From the cell containing the given text, extract its center point as [X, Y] coordinate. 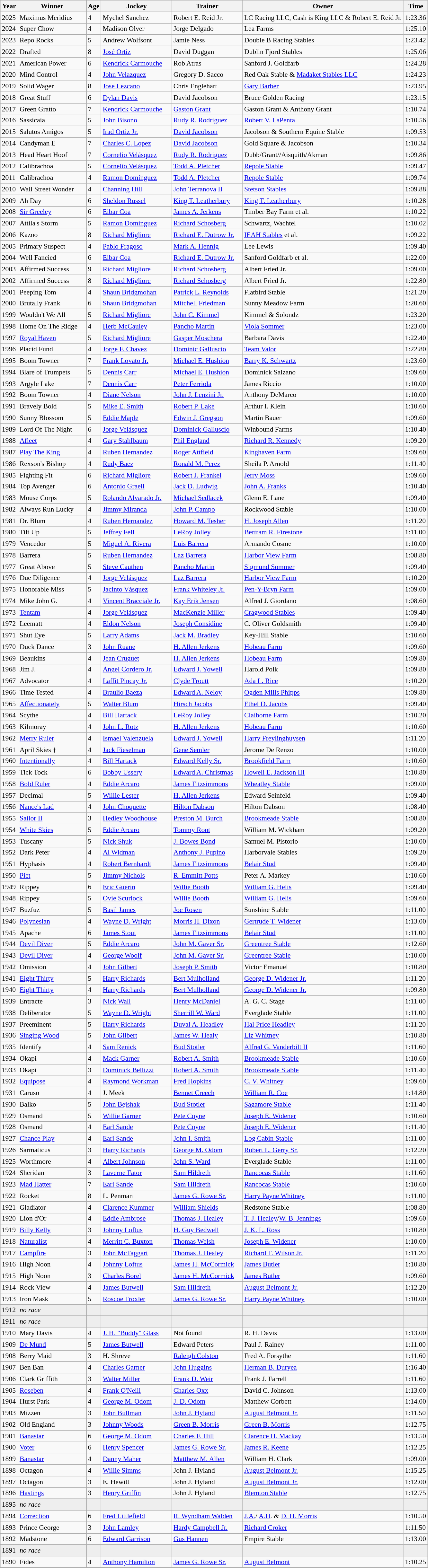
1960 [9, 761]
1979 [9, 544]
Fides [52, 1562]
Henry Spencer [137, 1448]
1975 [9, 590]
Willie Lester [137, 795]
1:13.50 [415, 1436]
Deliberator [52, 1013]
Paul J. Rainey [323, 1345]
1930 [9, 1104]
Eddie Ambrose [137, 1219]
Royal Haven [52, 338]
Blare of Trumpets [52, 372]
Worthmore [52, 1161]
Kay Erik Jensen [207, 601]
John Bejshak [137, 1104]
Fred Littlefield [137, 1516]
Maximus Meridius [52, 18]
Morris H. Dixon [207, 921]
Frank J. Farrell [323, 1379]
James Riccio [323, 384]
Time [415, 6]
1938 [9, 1013]
1914 [9, 1287]
Clyde Troutt [207, 681]
Decimal [52, 795]
1891 [9, 1551]
J.A./ A.H. & D. H. Morris [323, 1516]
1957 [9, 795]
1:24.28 [415, 63]
Edward Peters [207, 1345]
2017 [9, 109]
John Ruane [137, 647]
John McTaggart [137, 1253]
2005 [9, 246]
Rockwood Stable [323, 510]
Jimmy Nichols [137, 876]
Salutos Amigos [52, 132]
Dublin Fjord Stables [323, 52]
1:10.34 [415, 144]
1993 [9, 384]
C. Oliver Goldsmith [323, 624]
Johnny Woods [137, 1425]
Gasper Moschera [207, 338]
Pablo Fragoso [137, 246]
Frank O'Neill [137, 1390]
Dominick Salzano [323, 372]
1986 [9, 464]
Danny Maher [137, 1459]
Preston M. Burch [207, 819]
James W. Healy [207, 1036]
1939 [9, 1002]
1991 [9, 407]
1:20.60 [415, 303]
Gaston Grant [207, 109]
LC Racing LLC, Cash is King LLC & Robert E. Reid Jr. [323, 18]
Lea Farms [323, 29]
2015 [9, 132]
Ah Day [52, 201]
2008 [9, 212]
1:23.00 [415, 327]
Mitchell Friedman [207, 303]
Harry Freylinghuysen [323, 738]
1971 [9, 635]
1989 [9, 429]
1:24.23 [415, 75]
Merry Ruler [52, 738]
J. D. Odom [207, 1402]
Barbara Davis [323, 338]
2016 [9, 120]
1956 [9, 807]
Drafted [52, 52]
Madstone [52, 1539]
Dominic Galluscio [207, 349]
R. Wyndham Walden [207, 1516]
Sunny Blossom [52, 418]
Time Tested [52, 693]
John Velazquez [137, 75]
Joseph Considine [207, 624]
1922 [9, 1196]
Gary Stahlbaum [137, 441]
Double B Racing Stables [323, 40]
Balko [52, 1104]
1982 [9, 510]
Howard M. Tesher [207, 521]
1:22.40 [415, 338]
Robert L. Gerry Sr. [323, 1150]
1901 [9, 1436]
1:25.06 [415, 52]
John C. Kimmel [207, 315]
Nick Wall [137, 1002]
1981 [9, 521]
1962 [9, 738]
1995 [9, 361]
Duck Dance [52, 647]
Dubb/Grant//Aisquith/Akman [323, 155]
Peter Ferriola [207, 384]
1:12.00 [415, 1482]
R. H. Davis [323, 1333]
Mind Control [52, 75]
Gold Square & Jacobson [323, 144]
Gladiator [52, 1207]
2018 [9, 98]
Chris Englehart [207, 86]
1921 [9, 1207]
Richard R. Kennedy [323, 441]
Bold Ruler [52, 784]
Voter [52, 1448]
Tick Tock [52, 773]
August Belmont [323, 1562]
1928 [9, 1127]
Hastings [52, 1493]
1917 [9, 1253]
1927 [9, 1139]
2010 [9, 189]
Ethel D. Jacobs [323, 704]
Irad Ortiz Jr. [137, 132]
Owner [323, 6]
Intentionally [52, 761]
Trainer [207, 6]
Super Chow [52, 29]
Herman B. Duryea [323, 1368]
Gregory D. Sacco [207, 75]
Entracte [52, 1002]
Sam Renick [137, 1047]
R. Emmitt Potts [207, 876]
Anthony J. Pupino [207, 853]
1988 [9, 441]
James A. Jerkens [207, 212]
Placid Fund [52, 349]
Lord Of The Night [52, 429]
Gus Hannen [207, 1539]
Brookfield Farm [323, 761]
Mad Hatter [52, 1185]
Matthew Corbett [323, 1402]
H. Joseph Allen [323, 521]
William M. Wickham [323, 830]
1972 [9, 624]
1:23.36 [415, 18]
2025 [9, 18]
2021 [9, 63]
Luis Barrera [207, 544]
Gaston Grant & Anthony Grant [323, 109]
Tilt Up [52, 532]
1911 [9, 1322]
Mike John G. [52, 601]
Kinghaven Farm [323, 452]
1899 [9, 1459]
James R. Keene [323, 1448]
Andrew Wolfsont [137, 40]
1997 [9, 338]
1966 [9, 693]
Hardy Campbell Jr. [207, 1528]
2011 [9, 178]
John A. Franks [323, 486]
Sir Greeley [52, 212]
Preeminent [52, 1024]
1:23.20 [415, 315]
Bertram R. Firestone [323, 532]
April Skies † [52, 750]
1:09.53 [415, 132]
H. Guy Bedwell [207, 1230]
Robert V. LaPenta [323, 120]
1:10.50 [415, 1516]
Nance's Lad [52, 807]
Advocator [52, 681]
1996 [9, 349]
Jeffrey Fell [137, 532]
Phil England [207, 441]
Vincent Bracciale Jr. [137, 601]
Mychel Sanchez [137, 18]
Antonio Graell [137, 486]
Argyle Lake [52, 384]
Barrera [52, 555]
Edward Seinfeld [323, 795]
2019 [9, 86]
John Huggins [207, 1368]
J. K. L. Ross [323, 1230]
1:09.47 [415, 166]
1906 [9, 1379]
Red Oak Stable & Madaket Stables LLC [323, 75]
Mouse Corps [52, 498]
Bruce Golden Racing [323, 98]
Great Above [52, 567]
Peter A. Markey [323, 876]
Hedley Woodhouse [137, 819]
1932 [9, 1082]
1904 [9, 1402]
Walter Miller [137, 1379]
Larry Adams [137, 635]
Thomas Welsh [207, 1242]
Omission [52, 967]
Sunshine Stable [323, 910]
Anthony Hamilton [137, 1562]
1907 [9, 1368]
Brutally Frank [52, 303]
Al Widman [137, 853]
1:09.88 [415, 189]
1934 [9, 1059]
David Duggan [207, 52]
1893 [9, 1528]
1890 [9, 1562]
Edward A. Christmas [207, 773]
George Woolf [137, 956]
Sarmaticus [52, 1150]
Edward A. Neloy [207, 693]
1983 [9, 498]
1892 [9, 1539]
Leematt [52, 624]
2001 [9, 292]
Log Cabin Stable [323, 1139]
Steve Cauthen [137, 567]
Jacobson & Southern Equine Stable [323, 132]
1:21.20 [415, 292]
1959 [9, 773]
1900 [9, 1448]
1925 [9, 1161]
1940 [9, 990]
Jockey [137, 6]
1977 [9, 567]
2007 [9, 223]
Fighting Fit [52, 475]
Fred Hopkins [207, 1082]
Mizzen [52, 1413]
Primary Suspect [52, 246]
1:08.40 [415, 807]
Anthony DeMarco [323, 395]
1:16.40 [415, 1368]
Joseph P. Smith [207, 967]
Ada L. Rice [323, 681]
Piet [52, 876]
1:23.95 [415, 86]
Affectionately [52, 704]
1949 [9, 887]
2023 [9, 40]
Tuscany [52, 841]
1:14.00 [415, 1402]
Top Avenger [52, 486]
1948 [9, 898]
William H. Clark [323, 1459]
Madison Olver [137, 29]
1909 [9, 1345]
Samuel M. Pistorio [323, 841]
Jack M. Bradley [207, 635]
Victor Emanuel [323, 967]
Rexson's Bishop [52, 464]
1896 [9, 1493]
1958 [9, 784]
Sigmund Sommer [323, 567]
Clarence H. Mackay [323, 1436]
Candyman E [52, 144]
Raleigh Colston [207, 1356]
Stetson Stables [323, 189]
Sunny Meadow Farm [323, 303]
1944 [9, 944]
1954 [9, 830]
1:10.22 [415, 212]
Mack Garner [137, 1059]
1943 [9, 956]
1:10.02 [415, 223]
Jean Cruguet [137, 658]
Timber Bay Farm et al. [323, 212]
A. G. C. Stage [323, 1002]
J. Meek [137, 1093]
Blemton Stable [323, 1493]
Green Gratto [52, 109]
Claiborne Farm [323, 715]
Cragwood Stables [323, 612]
1915 [9, 1276]
Robert Bernhardt [137, 864]
1970 [9, 647]
1:10.25 [415, 1562]
Jack Fieselman [137, 750]
Scythe [52, 715]
1:12.25 [415, 1448]
Ogden Mills Phipps [323, 693]
Hurst Park [52, 1402]
1987 [9, 452]
Miguel A. Rivera [137, 544]
Edward Kelly Sr. [207, 761]
2006 [9, 235]
Jacinto Vásquez [137, 590]
Wheatley Stable [323, 784]
John Bisono [137, 120]
De Mund [52, 1345]
1933 [9, 1070]
Bennet Creech [207, 1093]
Matthew M. Allen [207, 1459]
Viola Sommer [323, 327]
Jim J. [52, 670]
1961 [9, 750]
Key-Hill Stable [323, 635]
Caruso [52, 1093]
J. Bowes Bond [207, 841]
Roseben [52, 1390]
Identify [52, 1047]
Naturalist [52, 1242]
Armando Cosme [323, 544]
Flatbird Stable [323, 292]
John Choquette [137, 807]
Harborvale Stables [323, 853]
Alfred J. Giordano [323, 601]
Correction [52, 1516]
Repo Rocks [52, 40]
J. H. "Buddy" Glass [137, 1333]
Laffit Pincay Jr. [137, 681]
1:10.56 [415, 120]
Iron Mask [52, 1299]
1947 [9, 910]
Empire Stable [323, 1539]
White Skies [52, 830]
John Bullman [137, 1413]
John L. Rotz [137, 727]
Walter Blum [137, 704]
L. Penman [137, 1196]
Chance Play [52, 1139]
1912 [9, 1310]
1916 [9, 1265]
1973 [9, 612]
2012 [9, 166]
MacKenzie Miller [207, 612]
1965 [9, 704]
Dark Peter [52, 853]
2004 [9, 258]
1918 [9, 1242]
1980 [9, 532]
Arthur I. Klein [323, 407]
Kazoo [52, 235]
1903 [9, 1413]
1:10.74 [415, 109]
Hyphasis [52, 864]
H. Shreve [137, 1356]
Kimmel & Solondz [323, 315]
1945 [9, 933]
2000 [9, 303]
Polynesian [52, 921]
John S. Ward [207, 1161]
Schwartz, Wachtel [323, 223]
Tentam [52, 612]
William Shields [207, 1207]
1994 [9, 372]
1967 [9, 681]
Wall Street Wonder [52, 189]
2022 [9, 52]
Barry K. Schwartz [323, 361]
Nick Shuk [137, 841]
Dominick Bellizzi [137, 1070]
1:25.10 [415, 29]
1923 [9, 1185]
Beaukins [52, 658]
1897 [9, 1482]
Redstone Stable [323, 1207]
1946 [9, 921]
Robert J. Frankel [207, 475]
Frank Whiteley Jr. [207, 590]
Glenn E. Lane [323, 498]
Harold Polk [323, 670]
1976 [9, 578]
Robert P. Lake [207, 407]
Liz Whitney [323, 1036]
1955 [9, 819]
Honorable Miss [52, 590]
Herb McCauley [137, 327]
Ronald M. Perez [207, 464]
Winner [52, 6]
Ovie Scurlock [137, 898]
William R. Coe [323, 1093]
1992 [9, 395]
Mike E. Smith [137, 407]
John I. Smith [207, 1139]
Billy Kelly [52, 1230]
1:23.42 [415, 40]
Always Run Lucky [52, 510]
9 [94, 269]
C. V. Whitney [323, 1082]
Ángel Cordero Jr. [137, 670]
1:09.74 [415, 178]
Team Valor [323, 349]
1974 [9, 601]
Rob Atras [207, 63]
1964 [9, 715]
Campfire [52, 1253]
Dylan Davis [137, 98]
Robert E. Reid Jr. [207, 18]
John J. Lenzini Jr. [207, 395]
1919 [9, 1230]
Charles F. Hill [207, 1436]
Winbound Farms [323, 429]
1941 [9, 978]
Kilmoray [52, 727]
Vencedor [52, 544]
Howell E. Jackson III [323, 773]
Age [94, 6]
2014 [9, 144]
Sassicaia [52, 120]
Jose Lezcano [137, 86]
Patrick L. Reynolds [207, 292]
Sagamore Stable [323, 1104]
1968 [9, 670]
Roger Attfield [207, 452]
Eldon Nelson [137, 624]
2009 [9, 201]
Due Diligence [52, 578]
Sherrill W. Ward [207, 1013]
Fred A. Forsythe [323, 1356]
Home On The Ridge [52, 327]
1937 [9, 1024]
1905 [9, 1390]
Year [9, 6]
Alfred G. Vanderbilt II [323, 1047]
Charles Garner [137, 1368]
Edward Garrison [137, 1539]
Head Heart Hoof [52, 155]
1898 [9, 1470]
Charles Borel [137, 1276]
2002 [9, 281]
IEAH Stables et al. [323, 235]
1963 [9, 727]
1:22.00 [415, 258]
Rolando Alvarado Jr. [137, 498]
Raymond Workman [137, 1082]
Willie Garner [137, 1116]
1951 [9, 864]
John P. Campo [207, 510]
Jerry Moss [323, 475]
Richard T. Wilson Jr. [323, 1253]
Hirsch Jacobs [207, 704]
Richard Croker [323, 1528]
1:12.60 [415, 944]
Pen-Y-Bryn Farm [323, 590]
Clark Griffith [52, 1379]
Ben Ban [52, 1368]
1929 [9, 1116]
1902 [9, 1425]
Clarence Kummer [137, 1207]
2024 [9, 29]
Willie Simms [137, 1470]
Michael Sedlacek [207, 498]
1924 [9, 1173]
1950 [9, 876]
Bravely Bold [52, 407]
Jack D. Ludwig [207, 486]
Edwin J. Gregson [207, 418]
Tommy Root [207, 830]
Braulio Baeza [137, 693]
Jerome De Renzo [323, 750]
1931 [9, 1093]
Duval A. Headley [207, 1024]
Mark A. Hennig [207, 246]
T. J. Healey/W. B. Jennings [323, 1219]
Mary Davis [52, 1333]
Prince George [52, 1528]
Eric Guerin [137, 887]
Not found [207, 1333]
Rock View [52, 1287]
Gene Semler [207, 750]
Gary Barber [323, 86]
Solid Wager [52, 86]
2003 [9, 269]
Buzfuz [52, 910]
Rudy Baez [137, 464]
1942 [9, 967]
Berry Maid [52, 1356]
1:15.25 [415, 1470]
Eddie Maple [137, 418]
Roscoe Troxler [137, 1299]
1:23.15 [415, 98]
Sanford Goldfarb et al. [323, 258]
Sheila P. Arnold [323, 464]
Jamie Ness [207, 40]
1:08.60 [415, 601]
1:10.28 [415, 201]
Basil James [137, 910]
Sailor II [52, 819]
Jimmy Miranda [137, 510]
Dr. Blum [52, 521]
1913 [9, 1299]
Dominick Galluscio [207, 429]
Bobby Ussery [137, 773]
American Power [52, 63]
Singing Wood [52, 1036]
1984 [9, 486]
John Lamley [137, 1528]
Lion d'Or [52, 1219]
1936 [9, 1036]
1:23.60 [415, 361]
Lee Lewis [323, 246]
Frank Lovato Jr. [137, 361]
Merritt C. Buxton [137, 1242]
1935 [9, 1047]
Martin Bauer [323, 418]
1:09.86 [415, 155]
2020 [9, 75]
Ismael Valenzuela [137, 738]
Channing Hill [137, 189]
Equipose [52, 1082]
John Terranova II [207, 189]
Old England [52, 1425]
1895 [9, 1505]
Afleet [52, 441]
1953 [9, 841]
Wouldn't We All [52, 315]
1920 [9, 1219]
1908 [9, 1356]
Peeping Tom [52, 292]
1978 [9, 555]
1998 [9, 327]
Rocket [52, 1196]
1910 [9, 1333]
Charles C. Lopez [137, 144]
Play The King [52, 452]
1952 [9, 853]
1999 [9, 315]
Joe Rosen [207, 910]
1:09.22 [415, 235]
Frank D. Weir [207, 1379]
1926 [9, 1150]
1990 [9, 418]
Henry Griffin [137, 1493]
Henry McDaniel [207, 1002]
Jorge Delgado [207, 29]
Sheldon Russel [137, 201]
Attila's Storm [52, 223]
2013 [9, 155]
José Ortiz [137, 52]
James Stout [137, 933]
Diane Nelson [137, 395]
1969 [9, 658]
David C. Johnson [323, 1390]
Laverne Fator [137, 1173]
Shut Eye [52, 635]
Apache [52, 933]
E. Hewitt [137, 1482]
Charles Oxx [207, 1390]
Albert Johnson [137, 1161]
Sanford J. Goldfarb [323, 63]
Hal Price Headley [323, 1024]
Sheridan [52, 1173]
Well Fancied [52, 258]
Gertrude T. Widener [323, 921]
Great Stuff [52, 98]
1894 [9, 1516]
Jorge F. Chavez [137, 349]
1985 [9, 475]
1:14.80 [415, 1093]
